From the cell containing the given text, extract its center point as [x, y] coordinate. 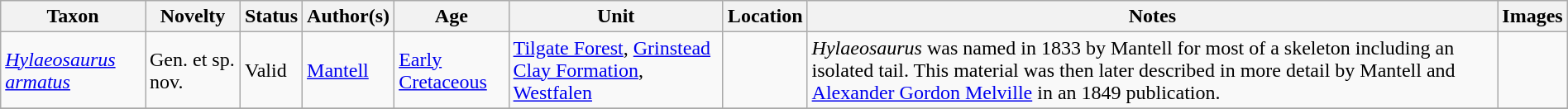
Location [765, 17]
Taxon [73, 17]
Status [271, 17]
Age [452, 17]
Early Cretaceous [452, 70]
Images [1532, 17]
Hylaeosaurus armatus [73, 70]
Tilgate Forest, Grinstead Clay Formation, Westfalen [615, 70]
Valid [271, 70]
Unit [615, 17]
Novelty [194, 17]
Mantell [349, 70]
Gen. et sp. nov. [194, 70]
Author(s) [349, 17]
Notes [1153, 17]
